Pinpoint the cell where the given text exists, returning its (X, Y) midpoint coordinate. 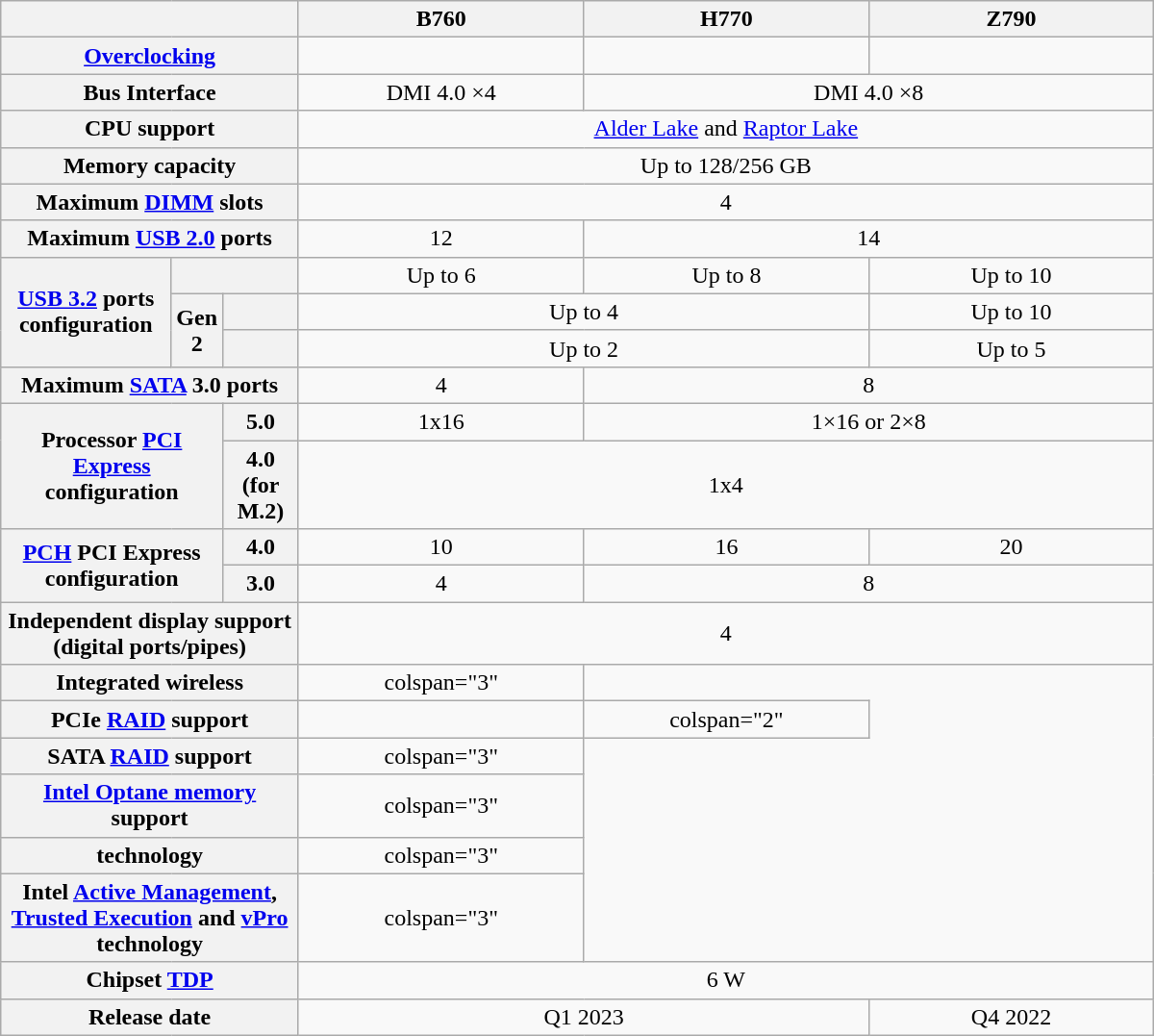
Z790 (1012, 19)
3.0 (262, 584)
DMI 4.0 ×4 (440, 92)
6 W (725, 980)
technology (150, 855)
Memory capacity (150, 165)
Maximum DIMM slots (150, 202)
Overclocking (150, 56)
Independent display support (digital ports/pipes) (150, 633)
4.0 (262, 547)
4.0 (for M.2) (262, 485)
20 (1012, 547)
Q1 2023 (583, 1017)
colspan="2" (727, 720)
5.0 (262, 421)
H770 (727, 19)
1x4 (725, 485)
1x16 (440, 421)
Release date (150, 1017)
Up to 5 (1012, 348)
Up to 2 (583, 348)
B760 (440, 19)
12 (440, 239)
Up to 4 (583, 312)
USB 3.2 ports configuration (87, 312)
PCIe RAID support (150, 720)
1×16 or 2×8 (868, 421)
Maximum SATA 3.0 ports (150, 385)
PCH PCI Express configuration (112, 566)
Integrated wireless (150, 683)
CPU support (150, 129)
16 (727, 547)
Up to 8 (727, 275)
SATA RAID support (150, 756)
Gen 2 (197, 330)
Chipset TDP (150, 980)
10 (440, 547)
Alder Lake and Raptor Lake (725, 129)
Q4 2022 (1012, 1017)
Intel Optane memory support (150, 806)
Up to 6 (440, 275)
Intel Active Management, Trusted Execution and vPro technology (150, 918)
Bus Interface (150, 92)
Maximum USB 2.0 ports (150, 239)
14 (868, 239)
Processor PCI Express configuration (112, 466)
DMI 4.0 ×8 (868, 92)
Up to 128/256 GB (725, 165)
